Provide the [X, Y] coordinate of the cell's center where the given text is located.  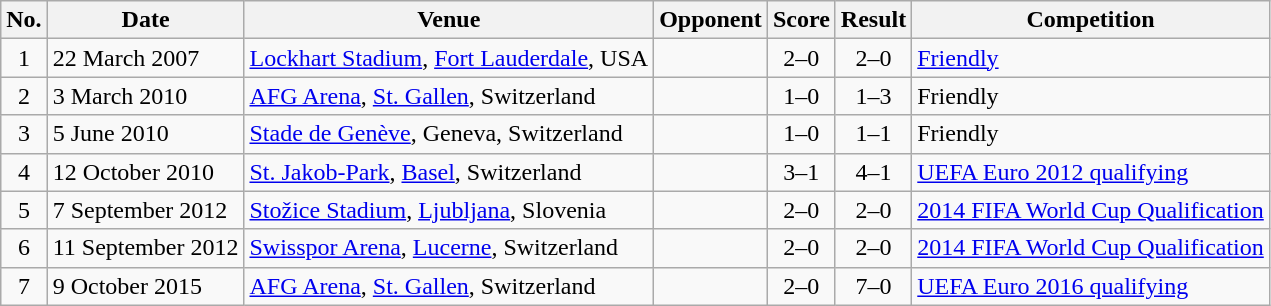
No. [24, 20]
St. Jakob-Park, Basel, Switzerland [449, 172]
4 [24, 172]
5 June 2010 [146, 134]
Lockhart Stadium, Fort Lauderdale, USA [449, 58]
3–1 [801, 172]
UEFA Euro 2016 qualifying [1091, 286]
4–1 [873, 172]
Competition [1091, 20]
3 March 2010 [146, 96]
Opponent [711, 20]
7 September 2012 [146, 210]
Score [801, 20]
3 [24, 134]
7 [24, 286]
Venue [449, 20]
2 [24, 96]
1 [24, 58]
11 September 2012 [146, 248]
12 October 2010 [146, 172]
Swisspor Arena, Lucerne, Switzerland [449, 248]
22 March 2007 [146, 58]
1–1 [873, 134]
9 October 2015 [146, 286]
7–0 [873, 286]
5 [24, 210]
Date [146, 20]
Stade de Genève, Geneva, Switzerland [449, 134]
UEFA Euro 2012 qualifying [1091, 172]
Stožice Stadium, Ljubljana, Slovenia [449, 210]
Result [873, 20]
6 [24, 248]
1–3 [873, 96]
